Pinpoint the cell where the given text exists, returning its [X, Y] midpoint coordinate. 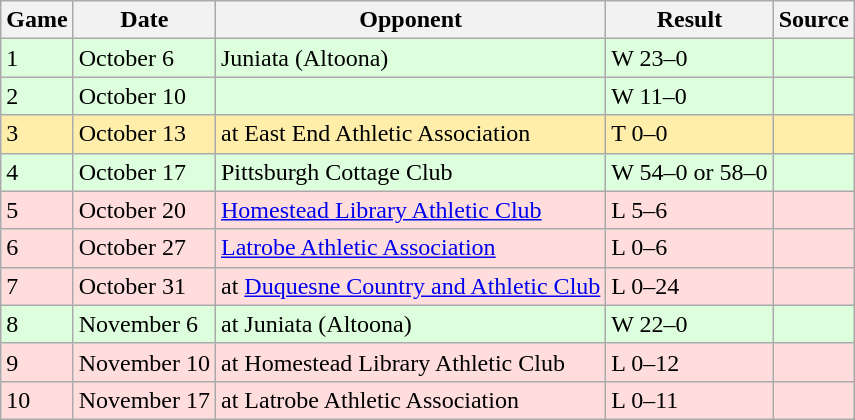
L 0–6 [690, 248]
October 13 [144, 134]
November 17 [144, 400]
October 31 [144, 286]
1 [37, 58]
5 [37, 210]
8 [37, 324]
L 0–12 [690, 362]
October 6 [144, 58]
L 0–11 [690, 400]
3 [37, 134]
T 0–0 [690, 134]
November 6 [144, 324]
7 [37, 286]
at Homestead Library Athletic Club [410, 362]
October 20 [144, 210]
Juniata (Altoona) [410, 58]
at Duquesne Country and Athletic Club [410, 286]
W 54–0 or 58–0 [690, 172]
W 11–0 [690, 96]
2 [37, 96]
October 10 [144, 96]
Game [37, 20]
L 5–6 [690, 210]
at East End Athletic Association [410, 134]
10 [37, 400]
W 23–0 [690, 58]
Opponent [410, 20]
at Juniata (Altoona) [410, 324]
Source [814, 20]
November 10 [144, 362]
October 27 [144, 248]
4 [37, 172]
Pittsburgh Cottage Club [410, 172]
Date [144, 20]
at Latrobe Athletic Association [410, 400]
Result [690, 20]
L 0–24 [690, 286]
6 [37, 248]
9 [37, 362]
October 17 [144, 172]
Homestead Library Athletic Club [410, 210]
W 22–0 [690, 324]
Latrobe Athletic Association [410, 248]
